Capture the cell that displays the provided text and extract its [x, y] central coordinate. 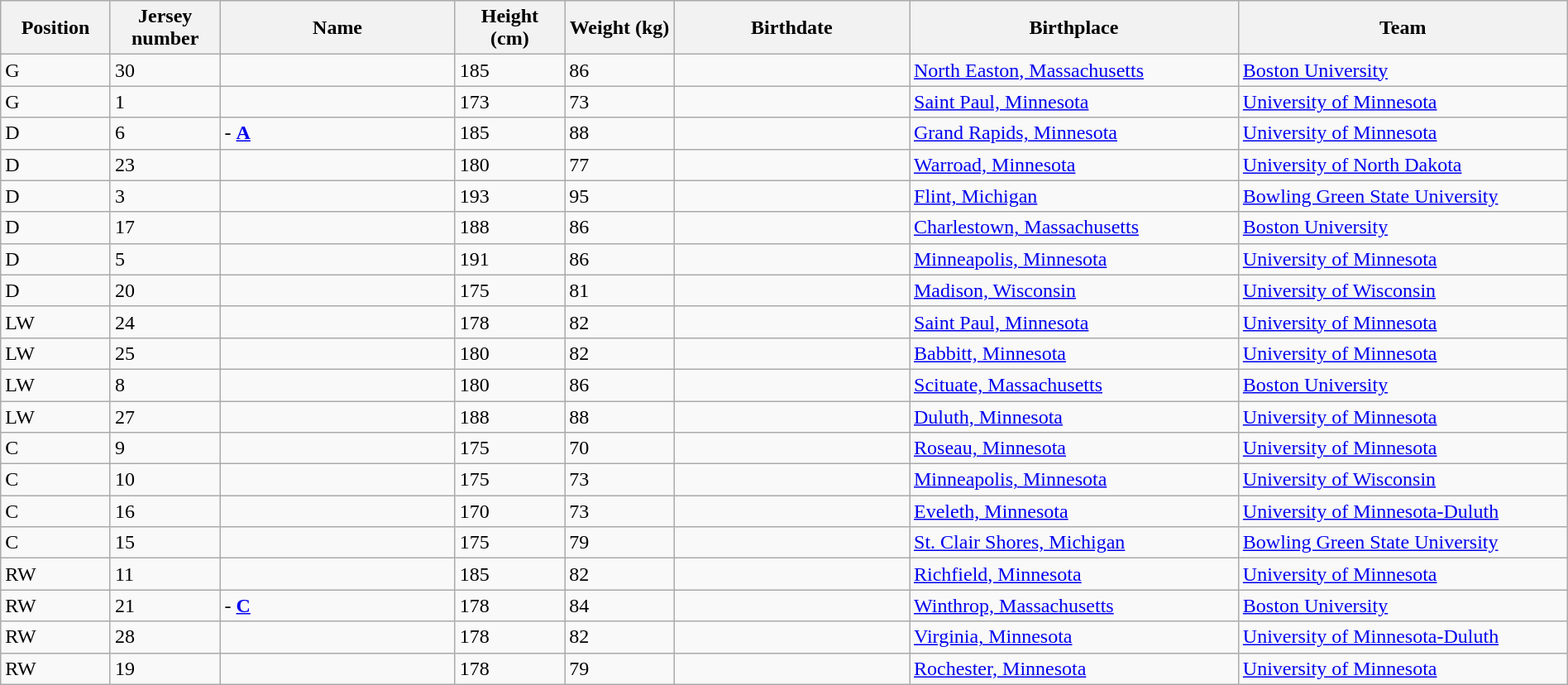
Birthplace [1074, 28]
Charlestown, Massachusetts [1074, 228]
Eveleth, Minnesota [1074, 511]
28 [165, 637]
70 [620, 448]
81 [620, 290]
Virginia, Minnesota [1074, 637]
1 [165, 102]
Rochester, Minnesota [1074, 668]
9 [165, 448]
25 [165, 353]
84 [620, 606]
8 [165, 385]
- A [337, 133]
20 [165, 290]
North Easton, Massachusetts [1074, 70]
Weight (kg) [620, 28]
Madison, Wisconsin [1074, 290]
St. Clair Shores, Michigan [1074, 543]
Team [1403, 28]
21 [165, 606]
Richfield, Minnesota [1074, 574]
Name [337, 28]
23 [165, 165]
Scituate, Massachusetts [1074, 385]
Height (cm) [509, 28]
Winthrop, Massachusetts [1074, 606]
Duluth, Minnesota [1074, 416]
193 [509, 196]
173 [509, 102]
Grand Rapids, Minnesota [1074, 133]
15 [165, 543]
30 [165, 70]
95 [620, 196]
Roseau, Minnesota [1074, 448]
6 [165, 133]
Warroad, Minnesota [1074, 165]
24 [165, 322]
3 [165, 196]
Flint, Michigan [1074, 196]
10 [165, 480]
- C [337, 606]
Babbitt, Minnesota [1074, 353]
27 [165, 416]
191 [509, 259]
Jersey number [165, 28]
19 [165, 668]
170 [509, 511]
77 [620, 165]
17 [165, 228]
Birthdate [791, 28]
University of North Dakota [1403, 165]
11 [165, 574]
5 [165, 259]
16 [165, 511]
Position [56, 28]
